Locate the cell with the specified text and output its (x, y) center coordinate. 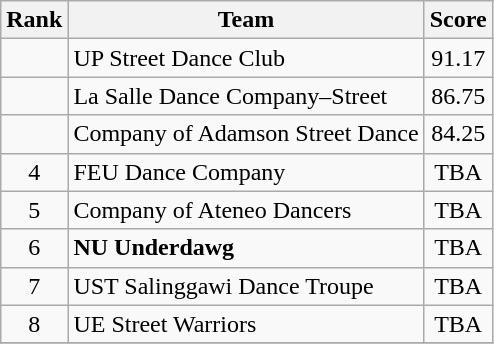
4 (34, 172)
UST Salinggawi Dance Troupe (246, 286)
UE Street Warriors (246, 324)
NU Underdawg (246, 248)
8 (34, 324)
5 (34, 210)
7 (34, 286)
La Salle Dance Company–Street (246, 96)
86.75 (458, 96)
84.25 (458, 134)
91.17 (458, 58)
Rank (34, 20)
UP Street Dance Club (246, 58)
Team (246, 20)
Score (458, 20)
6 (34, 248)
Company of Adamson Street Dance (246, 134)
Company of Ateneo Dancers (246, 210)
FEU Dance Company (246, 172)
